Detect which cell encompasses the target text, then output its (x, y) center coordinate. 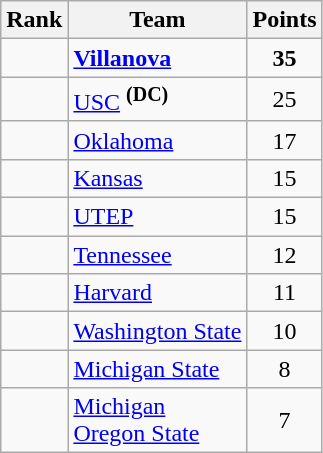
Kansas (158, 178)
8 (284, 369)
Villanova (158, 58)
11 (284, 293)
MichiganOregon State (158, 420)
Harvard (158, 293)
10 (284, 331)
Michigan State (158, 369)
USC (DC) (158, 100)
Points (284, 20)
12 (284, 255)
17 (284, 140)
25 (284, 100)
Rank (34, 20)
Oklahoma (158, 140)
35 (284, 58)
Team (158, 20)
UTEP (158, 217)
Tennessee (158, 255)
Washington State (158, 331)
7 (284, 420)
